Output the (x, y) coordinate of the center of the cell containing the given text.  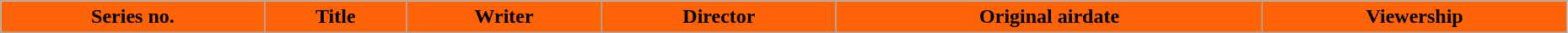
Writer (504, 17)
Director (719, 17)
Original airdate (1049, 17)
Title (336, 17)
Series no. (133, 17)
Viewership (1414, 17)
